Extract the (X, Y) coordinate from the center of the cell holding the provided text.  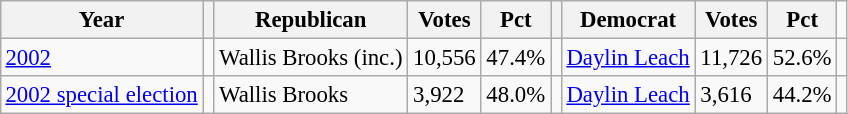
2002 (102, 57)
3,616 (731, 95)
Year (102, 20)
Wallis Brooks (inc.) (311, 57)
Republican (311, 20)
48.0% (516, 95)
Democrat (628, 20)
3,922 (444, 95)
52.6% (802, 57)
11,726 (731, 57)
44.2% (802, 95)
2002 special election (102, 95)
Wallis Brooks (311, 95)
10,556 (444, 57)
47.4% (516, 57)
